Extract the (X, Y) coordinate from the center of the cell holding the provided text.  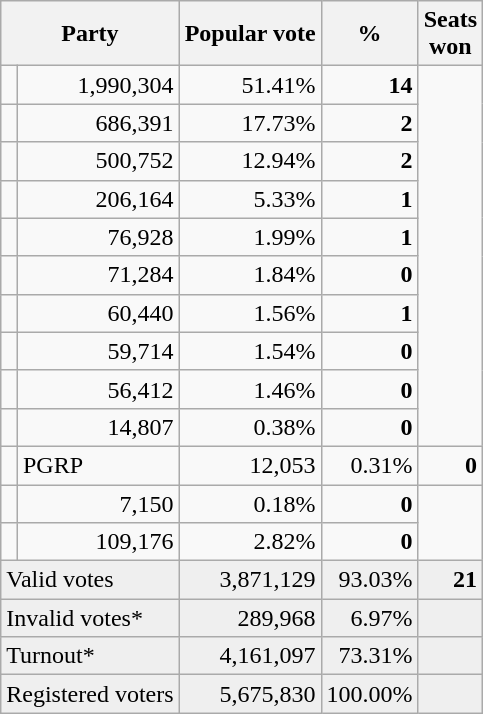
Popular vote (250, 34)
Party (90, 34)
100.00% (370, 694)
5.33% (250, 199)
4,161,097 (250, 656)
1,990,304 (98, 85)
PGRP (98, 465)
1.84% (250, 275)
51.41% (250, 85)
73.31% (370, 656)
109,176 (98, 542)
Turnout* (90, 656)
17.73% (250, 123)
Seatswon (450, 34)
Invalid votes* (90, 618)
59,714 (98, 351)
1.54% (250, 351)
12.94% (250, 161)
7,150 (98, 503)
289,968 (250, 618)
76,928 (98, 237)
5,675,830 (250, 694)
686,391 (98, 123)
71,284 (98, 275)
0.38% (250, 427)
Valid votes (90, 580)
1.46% (250, 389)
% (370, 34)
1.99% (250, 237)
1.56% (250, 313)
93.03% (370, 580)
3,871,129 (250, 580)
14,807 (98, 427)
Registered voters (90, 694)
0.31% (370, 465)
60,440 (98, 313)
500,752 (98, 161)
2.82% (250, 542)
12,053 (250, 465)
56,412 (98, 389)
14 (370, 85)
0.18% (250, 503)
6.97% (370, 618)
21 (450, 580)
206,164 (98, 199)
